Search for the cell housing the specified text and yield its (X, Y) center coordinate. 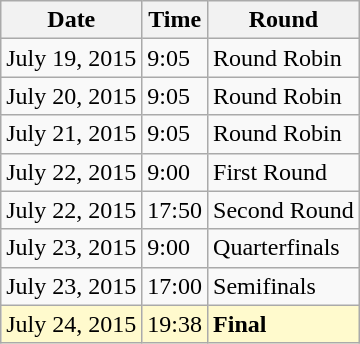
July 21, 2015 (72, 134)
Second Round (284, 210)
First Round (284, 172)
17:50 (175, 210)
July 20, 2015 (72, 96)
Final (284, 324)
Round (284, 20)
July 19, 2015 (72, 58)
Time (175, 20)
Date (72, 20)
Semifinals (284, 286)
17:00 (175, 286)
July 24, 2015 (72, 324)
19:38 (175, 324)
Quarterfinals (284, 248)
